Find where the given text appears and provide that cell's center as (X, Y) coordinate. 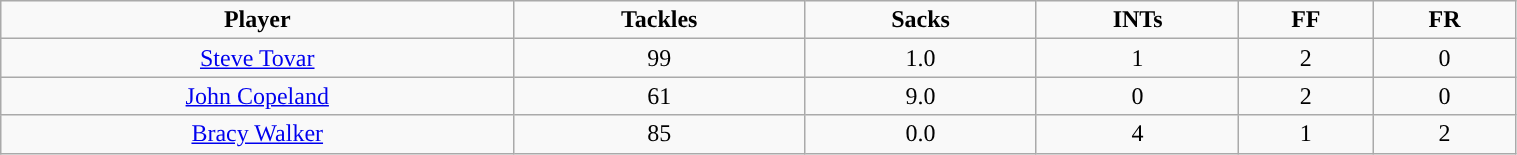
4 (1137, 134)
0.0 (921, 134)
85 (660, 134)
INTs (1137, 20)
Player (258, 20)
99 (660, 58)
1.0 (921, 58)
FF (1306, 20)
61 (660, 96)
9.0 (921, 96)
Steve Tovar (258, 58)
Bracy Walker (258, 134)
John Copeland (258, 96)
Sacks (921, 20)
FR (1444, 20)
Tackles (660, 20)
